Provide the [X, Y] coordinate of the cell's center where the given text is located.  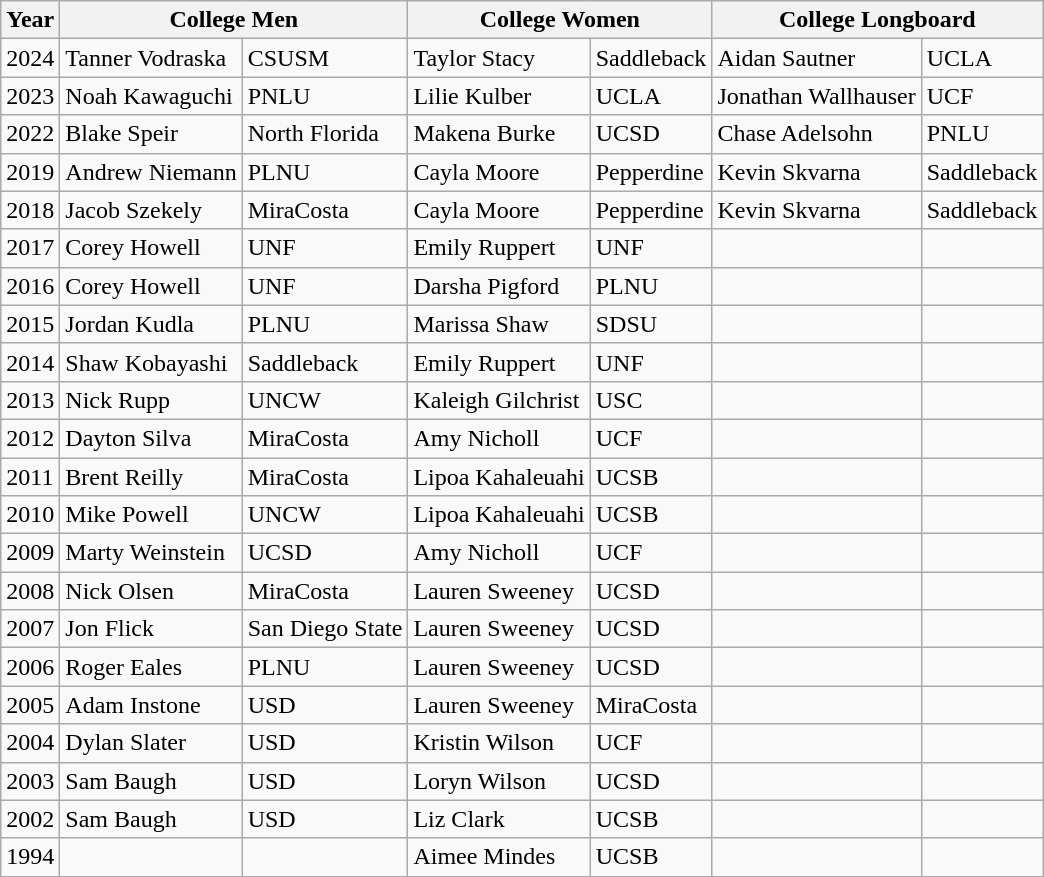
Andrew Niemann [151, 172]
Liz Clark [499, 819]
Loryn Wilson [499, 781]
Blake Speir [151, 134]
Kristin Wilson [499, 743]
2007 [30, 629]
Tanner Vodraska [151, 58]
Brent Reilly [151, 477]
2017 [30, 248]
Noah Kawaguchi [151, 96]
Nick Olsen [151, 591]
2011 [30, 477]
Jordan Kudla [151, 324]
Kaleigh Gilchrist [499, 400]
Jonathan Wallhauser [816, 96]
2002 [30, 819]
Adam Instone [151, 705]
2003 [30, 781]
Roger Eales [151, 667]
2015 [30, 324]
2008 [30, 591]
1994 [30, 857]
Dayton Silva [151, 438]
Lilie Kulber [499, 96]
Shaw Kobayashi [151, 362]
San Diego State [325, 629]
College Men [234, 20]
2010 [30, 515]
2009 [30, 553]
2006 [30, 667]
Nick Rupp [151, 400]
Makena Burke [499, 134]
Year [30, 20]
2024 [30, 58]
Taylor Stacy [499, 58]
Aidan Sautner [816, 58]
Mike Powell [151, 515]
College Women [560, 20]
Dylan Slater [151, 743]
2004 [30, 743]
CSUSM [325, 58]
2014 [30, 362]
2019 [30, 172]
North Florida [325, 134]
2012 [30, 438]
College Longboard [878, 20]
Marissa Shaw [499, 324]
2023 [30, 96]
Jon Flick [151, 629]
USC [651, 400]
Darsha Pigford [499, 286]
2013 [30, 400]
SDSU [651, 324]
Aimee Mindes [499, 857]
2016 [30, 286]
2005 [30, 705]
2018 [30, 210]
2022 [30, 134]
Chase Adelsohn [816, 134]
Marty Weinstein [151, 553]
Jacob Szekely [151, 210]
